Output the [X, Y] coordinate of the center of the cell containing the given text.  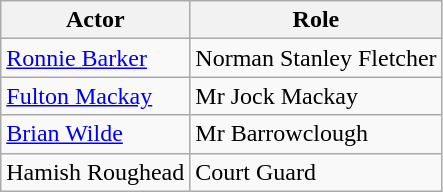
Court Guard [316, 172]
Brian Wilde [96, 134]
Fulton Mackay [96, 96]
Hamish Roughead [96, 172]
Actor [96, 20]
Mr Jock Mackay [316, 96]
Role [316, 20]
Norman Stanley Fletcher [316, 58]
Mr Barrowclough [316, 134]
Ronnie Barker [96, 58]
